Return [X, Y] of the center of cell containing provided text 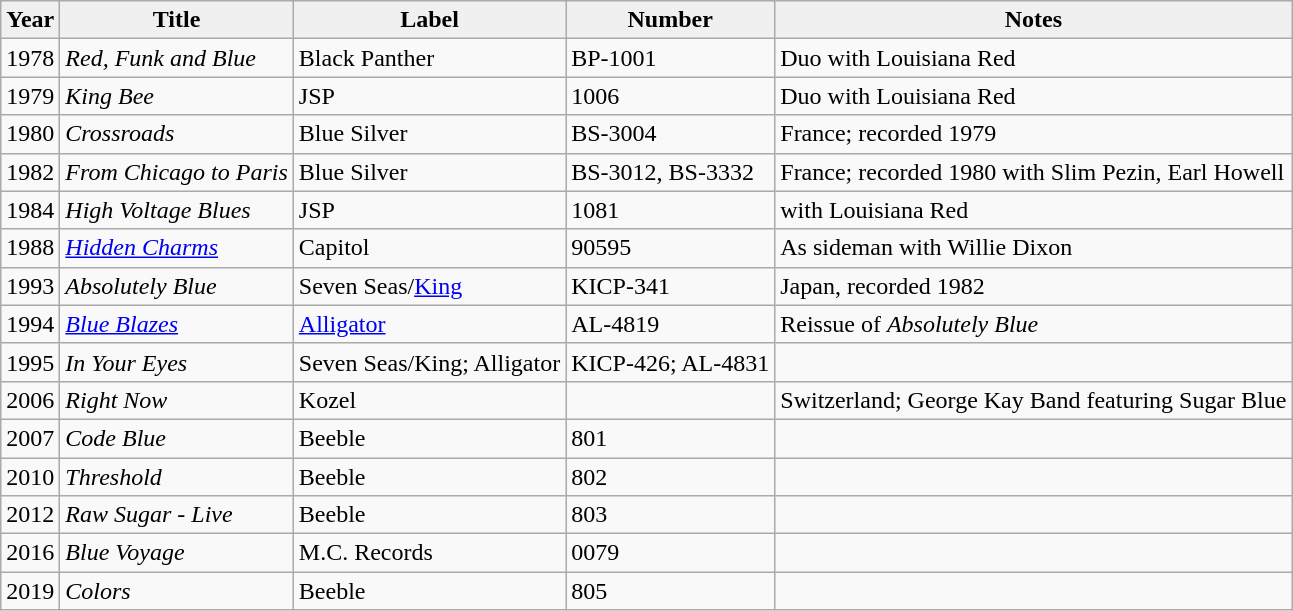
803 [670, 515]
Switzerland; George Kay Band featuring Sugar Blue [1034, 400]
Kozel [429, 400]
KICP-426; AL-4831 [670, 362]
Year [30, 20]
France; recorded 1979 [1034, 134]
Black Panther [429, 58]
1982 [30, 172]
From Chicago to Paris [177, 172]
Crossroads [177, 134]
1988 [30, 248]
2010 [30, 477]
801 [670, 438]
2006 [30, 400]
Colors [177, 591]
802 [670, 477]
Threshold [177, 477]
Red, Funk and Blue [177, 58]
BS-3004 [670, 134]
Japan, recorded 1982 [1034, 286]
Right Now [177, 400]
1006 [670, 96]
805 [670, 591]
BP-1001 [670, 58]
2012 [30, 515]
Seven Seas/King; Alligator [429, 362]
M.C. Records [429, 553]
BS-3012, BS-3332 [670, 172]
Alligator [429, 324]
Absolutely Blue [177, 286]
1995 [30, 362]
Notes [1034, 20]
Label [429, 20]
Raw Sugar - Live [177, 515]
2007 [30, 438]
King Bee [177, 96]
Title [177, 20]
AL-4819 [670, 324]
High Voltage Blues [177, 210]
Seven Seas/King [429, 286]
2016 [30, 553]
As sideman with Willie Dixon [1034, 248]
Capitol [429, 248]
In Your Eyes [177, 362]
1994 [30, 324]
Blue Blazes [177, 324]
1979 [30, 96]
with Louisiana Red [1034, 210]
1081 [670, 210]
Hidden Charms [177, 248]
1980 [30, 134]
0079 [670, 553]
Code Blue [177, 438]
France; recorded 1980 with Slim Pezin, Earl Howell [1034, 172]
Number [670, 20]
1978 [30, 58]
Blue Voyage [177, 553]
Reissue of Absolutely Blue [1034, 324]
1984 [30, 210]
KICP-341 [670, 286]
90595 [670, 248]
2019 [30, 591]
1993 [30, 286]
